Search for the cell housing the specified text and yield its [x, y] center coordinate. 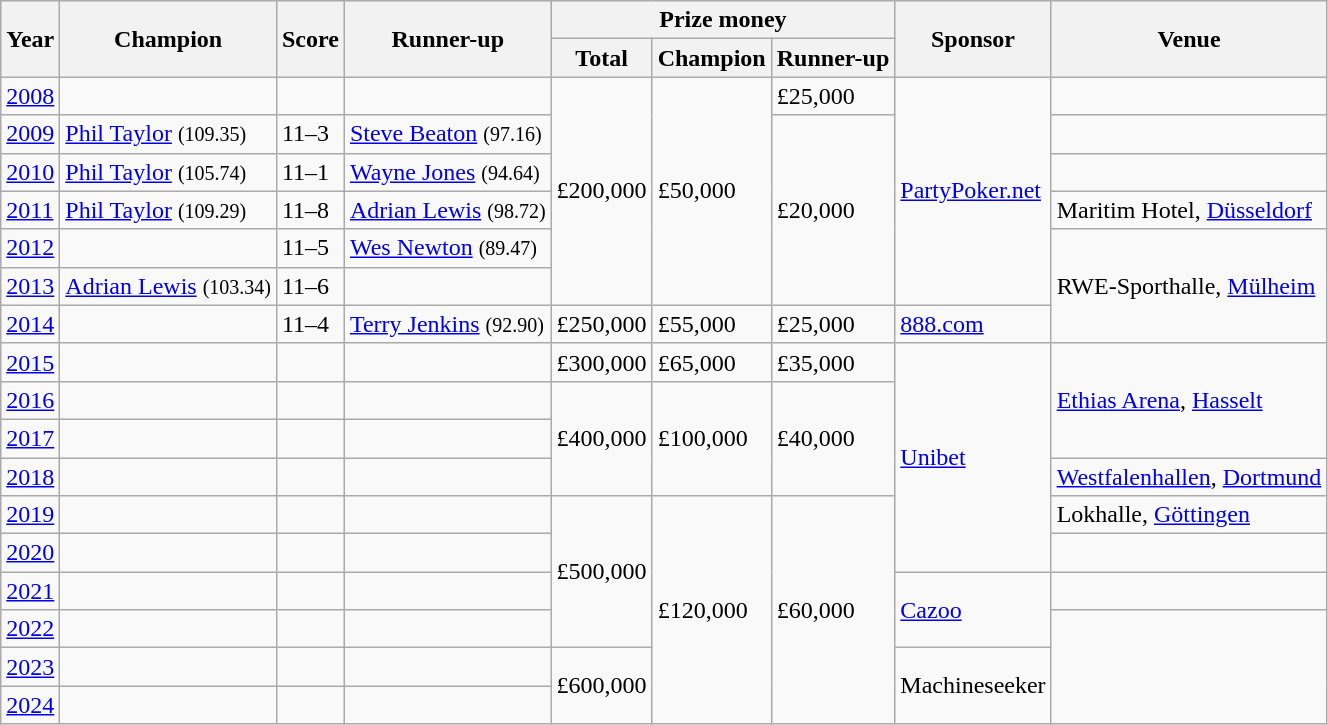
2024 [30, 705]
2010 [30, 172]
£400,000 [602, 438]
Lokhalle, Göttingen [1189, 515]
Machineseeker [973, 686]
£250,000 [602, 324]
2014 [30, 324]
Cazoo [973, 610]
11–5 [310, 248]
Year [30, 39]
Terry Jenkins (92.90) [448, 324]
2017 [30, 438]
£65,000 [712, 362]
888.com [973, 324]
Steve Beaton (97.16) [448, 134]
Venue [1189, 39]
2019 [30, 515]
Total [602, 58]
PartyPoker.net [973, 191]
£600,000 [602, 686]
£60,000 [833, 610]
£200,000 [602, 191]
Prize money [723, 20]
£20,000 [833, 210]
2015 [30, 362]
Sponsor [973, 39]
11–8 [310, 210]
RWE-Sporthalle, Mülheim [1189, 286]
11–4 [310, 324]
Adrian Lewis (103.34) [168, 286]
Maritim Hotel, Düsseldorf [1189, 210]
Phil Taylor (109.35) [168, 134]
Score [310, 39]
£35,000 [833, 362]
£120,000 [712, 610]
2023 [30, 667]
2021 [30, 591]
£100,000 [712, 438]
2016 [30, 400]
Unibet [973, 457]
11–1 [310, 172]
£40,000 [833, 438]
Phil Taylor (105.74) [168, 172]
Phil Taylor (109.29) [168, 210]
2018 [30, 477]
Wes Newton (89.47) [448, 248]
£300,000 [602, 362]
11–3 [310, 134]
2012 [30, 248]
£500,000 [602, 572]
Adrian Lewis (98.72) [448, 210]
2022 [30, 629]
2020 [30, 553]
Westfalenhallen, Dortmund [1189, 477]
£50,000 [712, 191]
2011 [30, 210]
11–6 [310, 286]
2013 [30, 286]
2008 [30, 96]
Wayne Jones (94.64) [448, 172]
2009 [30, 134]
Ethias Arena, Hasselt [1189, 400]
£55,000 [712, 324]
